Extract the (X, Y) coordinate from the center of the cell holding the provided text.  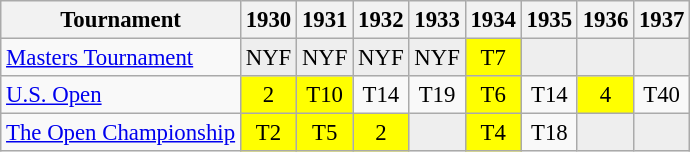
Tournament (121, 20)
T18 (549, 133)
1935 (549, 20)
U.S. Open (121, 95)
4 (605, 95)
1933 (437, 20)
T6 (493, 95)
T10 (325, 95)
T7 (493, 58)
1932 (381, 20)
1937 (662, 20)
T40 (662, 95)
T19 (437, 95)
1934 (493, 20)
T2 (268, 133)
The Open Championship (121, 133)
Masters Tournament (121, 58)
T5 (325, 133)
1930 (268, 20)
1931 (325, 20)
T4 (493, 133)
1936 (605, 20)
